Determine the (X, Y) coordinate at the center of the cell enclosing the given text.  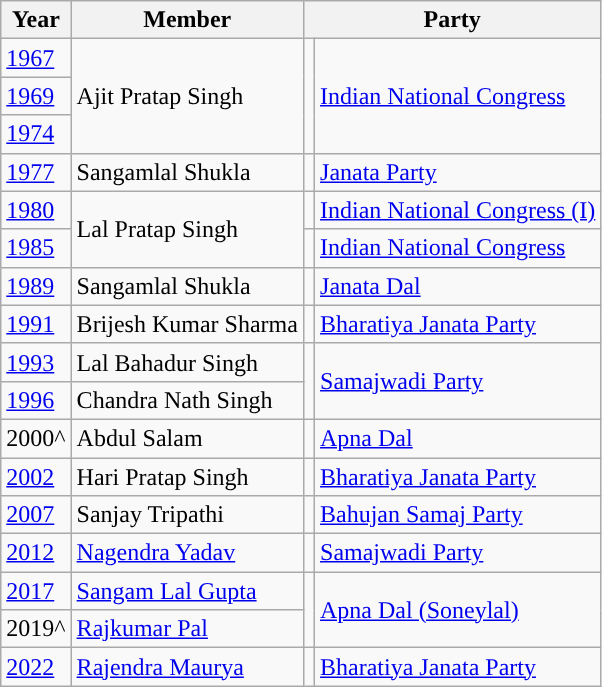
Sanjay Tripathi (187, 515)
1985 (36, 248)
Brijesh Kumar Sharma (187, 324)
2002 (36, 477)
Lal Pratap Singh (187, 229)
Ajit Pratap Singh (187, 96)
1993 (36, 362)
2022 (36, 667)
Rajendra Maurya (187, 667)
Lal Bahadur Singh (187, 362)
1989 (36, 286)
Apna Dal (458, 438)
2012 (36, 553)
Member (187, 20)
Bahujan Samaj Party (458, 515)
1991 (36, 324)
1967 (36, 58)
1969 (36, 96)
Party (452, 20)
Abdul Salam (187, 438)
2007 (36, 515)
2017 (36, 591)
Year (36, 20)
2019^ (36, 629)
Sangam Lal Gupta (187, 591)
Janata Party (458, 172)
Rajkumar Pal (187, 629)
Nagendra Yadav (187, 553)
1980 (36, 210)
Hari Pratap Singh (187, 477)
Apna Dal (Soneylal) (458, 610)
Janata Dal (458, 286)
Chandra Nath Singh (187, 400)
Indian National Congress (I) (458, 210)
1974 (36, 134)
1996 (36, 400)
2000^ (36, 438)
1977 (36, 172)
